Capture the cell that displays the provided text and extract its [X, Y] central coordinate. 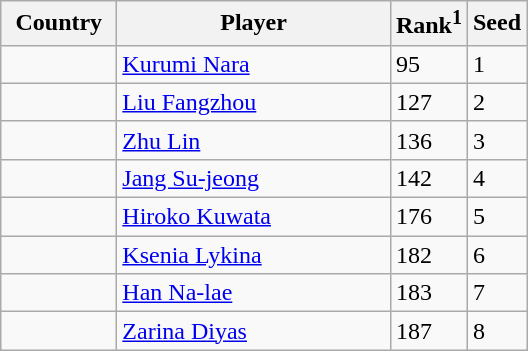
183 [428, 293]
Han Na-lae [254, 293]
Jang Su-jeong [254, 178]
6 [496, 255]
Kurumi Nara [254, 64]
Rank1 [428, 24]
7 [496, 293]
95 [428, 64]
176 [428, 217]
136 [428, 140]
Zhu Lin [254, 140]
182 [428, 255]
2 [496, 102]
Seed [496, 24]
127 [428, 102]
187 [428, 331]
Liu Fangzhou [254, 102]
3 [496, 140]
8 [496, 331]
1 [496, 64]
5 [496, 217]
Player [254, 24]
Zarina Diyas [254, 331]
Hiroko Kuwata [254, 217]
142 [428, 178]
Ksenia Lykina [254, 255]
Country [59, 24]
4 [496, 178]
